Detect which cell encompasses the target text, then output its [X, Y] center coordinate. 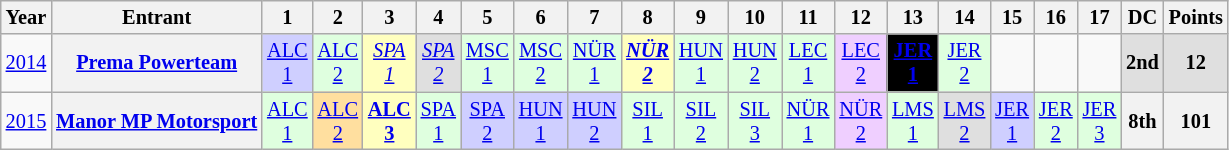
JER 1 [913, 63]
8th [1142, 121]
MSC2 [541, 63]
2015 [26, 121]
Points [1196, 17]
DC [1142, 17]
6 [541, 17]
7 [594, 17]
Year [26, 17]
14 [965, 17]
2nd [1142, 63]
13 [913, 17]
LEC2 [860, 63]
MSC1 [488, 63]
JER1 [1012, 121]
10 [755, 17]
15 [1012, 17]
LMS2 [965, 121]
1 [287, 17]
ALC3 [390, 121]
Entrant [156, 17]
5 [488, 17]
SIL2 [701, 121]
4 [438, 17]
11 [808, 17]
101 [1196, 121]
2 [338, 17]
Prema Powerteam [156, 63]
17 [1100, 17]
3 [390, 17]
LEC1 [808, 63]
2014 [26, 63]
SIL3 [755, 121]
SIL1 [648, 121]
8 [648, 17]
JER3 [1100, 121]
LMS1 [913, 121]
9 [701, 17]
16 [1056, 17]
Manor MP Motorsport [156, 121]
